For the text-containing cell, return its midpoint in [x, y] coordinate format. 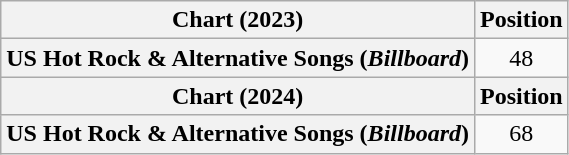
68 [521, 134]
Chart (2023) [238, 20]
48 [521, 58]
Chart (2024) [238, 96]
